Pinpoint the cell where the given text exists, returning its [x, y] midpoint coordinate. 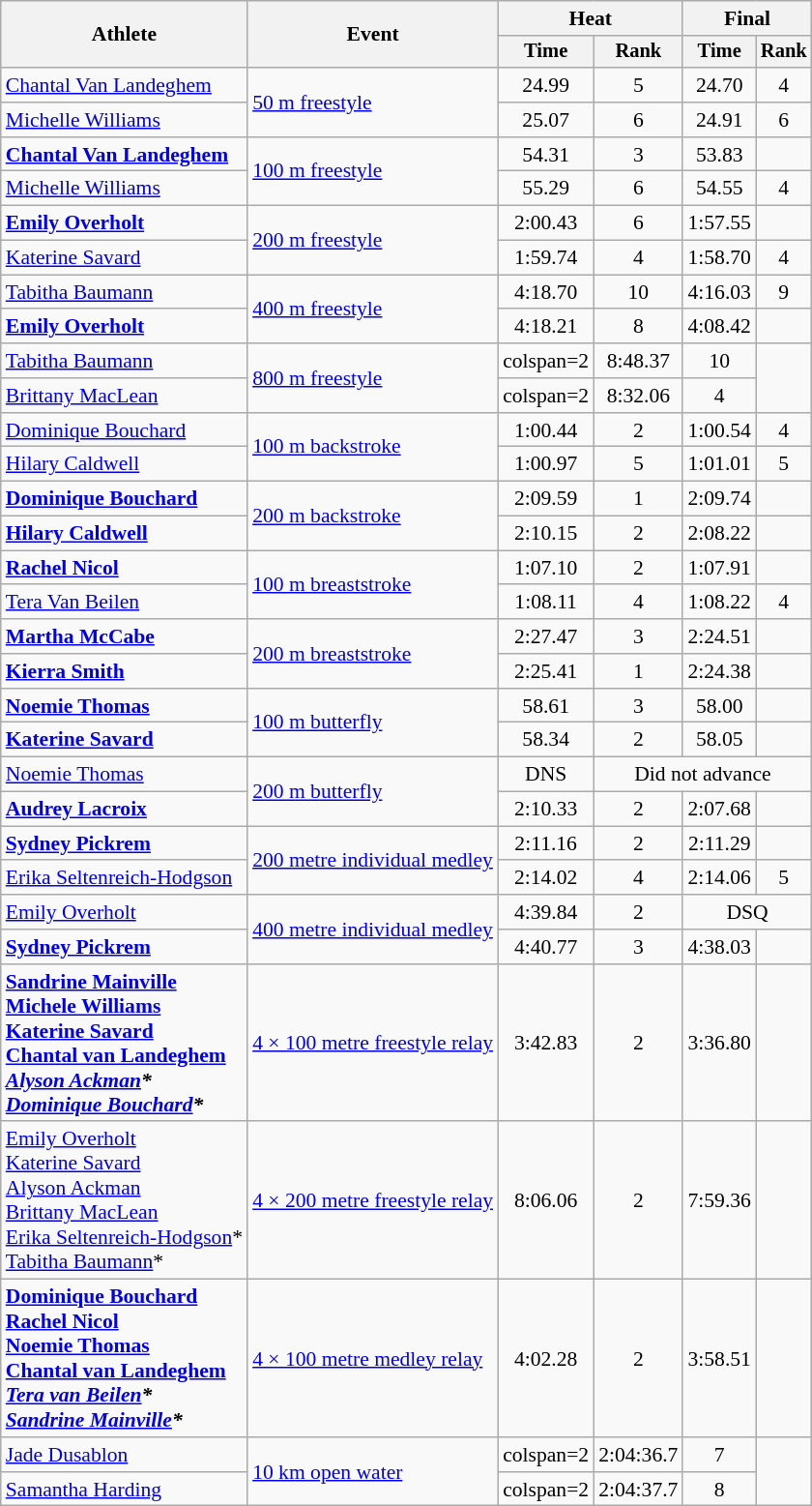
1:00.97 [545, 464]
2:00.43 [545, 223]
2:14.02 [545, 878]
4 × 100 metre freestyle relay [373, 1043]
4 × 100 metre medley relay [373, 1358]
53.83 [719, 155]
2:27.47 [545, 636]
2:24.38 [719, 671]
58.61 [545, 706]
200 m freestyle [373, 240]
4:40.77 [545, 947]
Athlete [124, 35]
1:01.01 [719, 464]
400 m freestyle [373, 310]
1:58.70 [719, 258]
4:38.03 [719, 947]
1:57.55 [719, 223]
58.05 [719, 740]
100 m backstroke [373, 447]
4:18.70 [545, 292]
1:08.22 [719, 603]
Martha McCabe [124, 636]
4:39.84 [545, 912]
2:10.15 [545, 534]
2:10.33 [545, 810]
2:09.59 [545, 499]
4:02.28 [545, 1358]
2:04:36.7 [638, 1455]
Dominique Bouchard Rachel NicolNoemie ThomasChantal van LandeghemTera van Beilen*Sandrine Mainville* [124, 1358]
2:08.22 [719, 534]
DNS [545, 775]
4:18.21 [545, 327]
Sandrine Mainville Michele WilliamsKaterine SavardChantal van LandeghemAlyson Ackman*Dominique Bouchard* [124, 1043]
2:24.51 [719, 636]
Did not advance [702, 775]
200 m butterfly [373, 791]
8:48.37 [638, 361]
400 metre individual medley [373, 929]
1:07.10 [545, 568]
55.29 [545, 189]
3:42.83 [545, 1043]
4 × 200 metre freestyle relay [373, 1201]
2:09.74 [719, 499]
2:14.06 [719, 878]
2:11.16 [545, 843]
4:08.42 [719, 327]
24.91 [719, 120]
7:59.36 [719, 1201]
58.34 [545, 740]
9 [784, 292]
2:25.41 [545, 671]
100 m butterfly [373, 723]
1:59.74 [545, 258]
8 [638, 327]
1:08.11 [545, 603]
Emily Overholt Katerine SavardAlyson AckmanBrittany MacLeanErika Seltenreich-Hodgson*Tabitha Baumann* [124, 1201]
1:00.44 [545, 430]
24.99 [545, 85]
54.55 [719, 189]
Erika Seltenreich-Hodgson [124, 878]
54.31 [545, 155]
200 metre individual medley [373, 861]
Event [373, 35]
1:07.91 [719, 568]
800 m freestyle [373, 377]
Final [746, 18]
25.07 [545, 120]
2:07.68 [719, 810]
24.70 [719, 85]
3:36.80 [719, 1043]
100 m breaststroke [373, 584]
Tera Van Beilen [124, 603]
Brittany MacLean [124, 396]
10 km open water [373, 1472]
1:00.54 [719, 430]
100 m freestyle [373, 172]
7 [719, 1455]
Kierra Smith [124, 671]
3:58.51 [719, 1358]
58.00 [719, 706]
200 m breaststroke [373, 654]
Heat [590, 18]
4:16.03 [719, 292]
50 m freestyle [373, 103]
8:32.06 [638, 396]
Audrey Lacroix [124, 810]
DSQ [746, 912]
Jade Dusablon [124, 1455]
200 m backstroke [373, 517]
8:06.06 [545, 1201]
Rachel Nicol [124, 568]
2:11.29 [719, 843]
